Provide the (X, Y) coordinate of the cell's center where the given text is located.  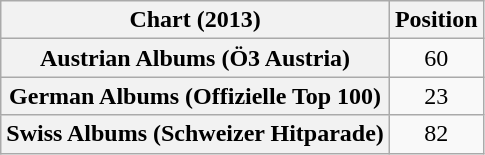
Chart (2013) (196, 20)
82 (436, 134)
23 (436, 96)
60 (436, 58)
Austrian Albums (Ö3 Austria) (196, 58)
German Albums (Offizielle Top 100) (196, 96)
Position (436, 20)
Swiss Albums (Schweizer Hitparade) (196, 134)
